Locate the cell with the specified text and output its (X, Y) center coordinate. 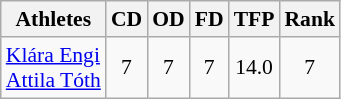
FD (210, 19)
Rank (310, 19)
OD (168, 19)
Klára EngiAttila Tóth (54, 68)
TFP (254, 19)
14.0 (254, 68)
Athletes (54, 19)
CD (126, 19)
